Scan for the cell matching the given text and deliver its (x, y) coordinate at center. 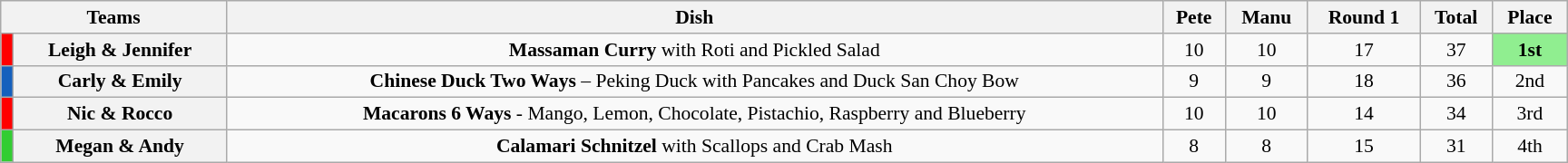
14 (1364, 114)
Manu (1267, 17)
1st (1530, 49)
Megan & Andy (120, 146)
Chinese Duck Two Ways – Peking Duck with Pancakes and Duck San Choy Bow (694, 81)
18 (1364, 81)
Teams (114, 17)
2nd (1530, 81)
37 (1456, 49)
Nic & Rocco (120, 114)
Massaman Curry with Roti and Pickled Salad (694, 49)
Round 1 (1364, 17)
34 (1456, 114)
Leigh & Jennifer (120, 49)
Place (1530, 17)
31 (1456, 146)
4th (1530, 146)
Carly & Emily (120, 81)
3rd (1530, 114)
Pete (1194, 17)
Macarons 6 Ways - Mango, Lemon, Chocolate, Pistachio, Raspberry and Blueberry (694, 114)
Dish (694, 17)
36 (1456, 81)
15 (1364, 146)
Calamari Schnitzel with Scallops and Crab Mash (694, 146)
17 (1364, 49)
Total (1456, 17)
